Locate the cell with the specified text and output its [X, Y] center coordinate. 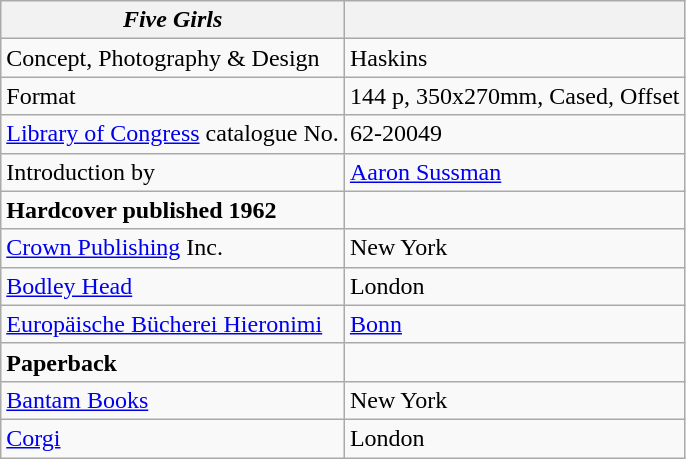
Concept, Photography & Design [173, 58]
Bodley Head [173, 286]
Hardcover published 1962 [173, 210]
Introduction by [173, 172]
Corgi [173, 438]
Format [173, 96]
Europäische Bücherei Hieronimi [173, 324]
Library of Congress catalogue No. [173, 134]
Five Girls [173, 20]
Aaron Sussman [514, 172]
Bonn [514, 324]
144 p, 350x270mm, Cased, Offset [514, 96]
62-20049 [514, 134]
Bantam Books [173, 400]
Crown Publishing Inc. [173, 248]
Paperback [173, 362]
Haskins [514, 58]
